Identify which cell holds the provided text, then report its [X, Y] central coordinate. 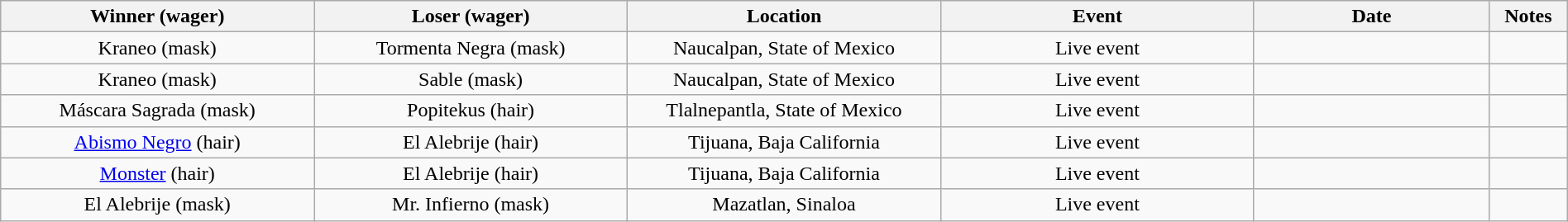
Tlalnepantla, State of Mexico [784, 111]
Monster (hair) [157, 173]
Event [1097, 17]
Sable (mask) [471, 79]
Winner (wager) [157, 17]
Máscara Sagrada (mask) [157, 111]
Notes [1528, 17]
Loser (wager) [471, 17]
El Alebrije (mask) [157, 205]
Mr. Infierno (mask) [471, 205]
Tormenta Negra (mask) [471, 48]
Date [1371, 17]
Popitekus (hair) [471, 111]
Abismo Negro (hair) [157, 142]
Mazatlan, Sinaloa [784, 205]
Location [784, 17]
